Detect which cell encompasses the target text, then output its (x, y) center coordinate. 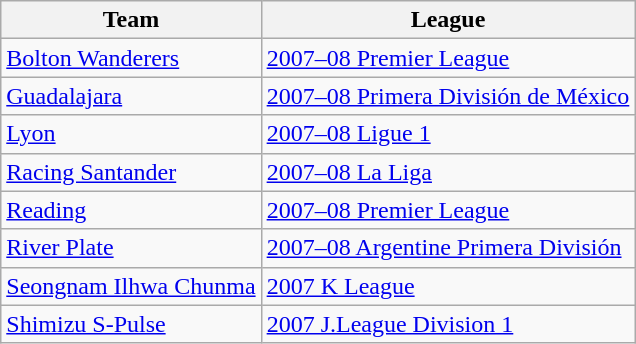
2007–08 Argentine Primera División (448, 248)
Team (131, 20)
2007–08 Primera División de México (448, 96)
2007 K League (448, 286)
2007 J.League Division 1 (448, 324)
Racing Santander (131, 172)
Bolton Wanderers (131, 58)
2007–08 Ligue 1 (448, 134)
Lyon (131, 134)
River Plate (131, 248)
Seongnam Ilhwa Chunma (131, 286)
Guadalajara (131, 96)
2007–08 La Liga (448, 172)
Reading (131, 210)
League (448, 20)
Shimizu S-Pulse (131, 324)
